For the text-containing cell, return its midpoint in (x, y) coordinate format. 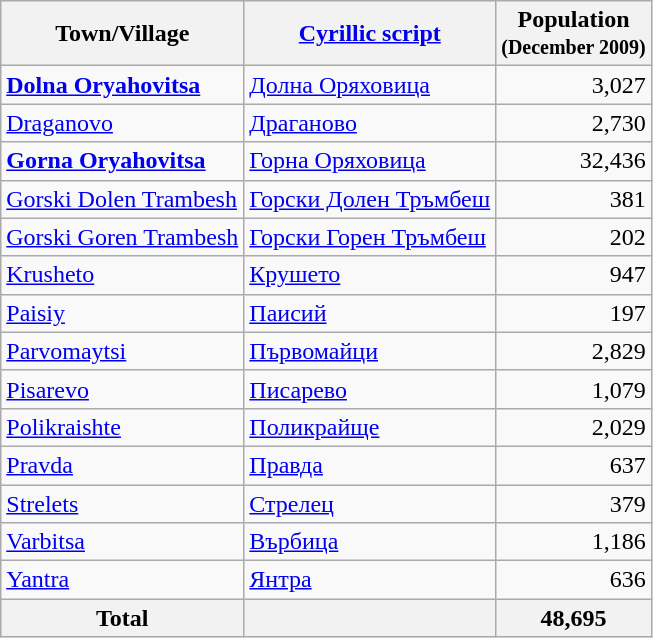
Янтра (370, 580)
Върбица (370, 542)
Горски Горен Тръмбеш (370, 237)
Pravda (122, 465)
Parvomaytsi (122, 351)
Крушето (370, 275)
Population(December 2009) (574, 34)
637 (574, 465)
Стрелец (370, 503)
197 (574, 313)
Strelets (122, 503)
2,730 (574, 123)
3,027 (574, 85)
Горски Долен Тръмбеш (370, 199)
Dolna Oryahovitsa (122, 85)
Gorski Dolen Trambesh (122, 199)
Писарево (370, 389)
381 (574, 199)
202 (574, 237)
1,079 (574, 389)
1,186 (574, 542)
Драганово (370, 123)
Поликрайще (370, 427)
Долна Оряховица (370, 85)
Draganovo (122, 123)
32,436 (574, 161)
947 (574, 275)
2,029 (574, 427)
Cyrillic script (370, 34)
Pisarevo (122, 389)
48,695 (574, 618)
636 (574, 580)
Паисий (370, 313)
Varbitsa (122, 542)
Polikraishte (122, 427)
Yantra (122, 580)
Town/Village (122, 34)
379 (574, 503)
Total (122, 618)
Gorna Oryahovitsa (122, 161)
Правда (370, 465)
Gorski Goren Trambesh (122, 237)
Krusheto (122, 275)
Горна Оряховица (370, 161)
Първомайци (370, 351)
Paisiy (122, 313)
2,829 (574, 351)
